Determine the [x, y] coordinate at the center of the cell enclosing the given text.  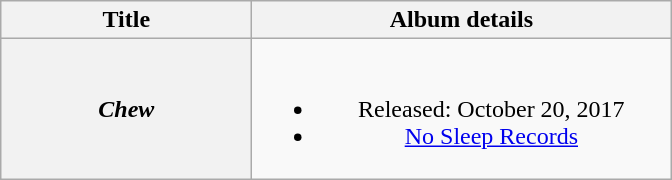
Released: October 20, 2017No Sleep Records [462, 109]
Chew [126, 109]
Album details [462, 20]
Title [126, 20]
